Pinpoint the cell where the given text exists, returning its (x, y) midpoint coordinate. 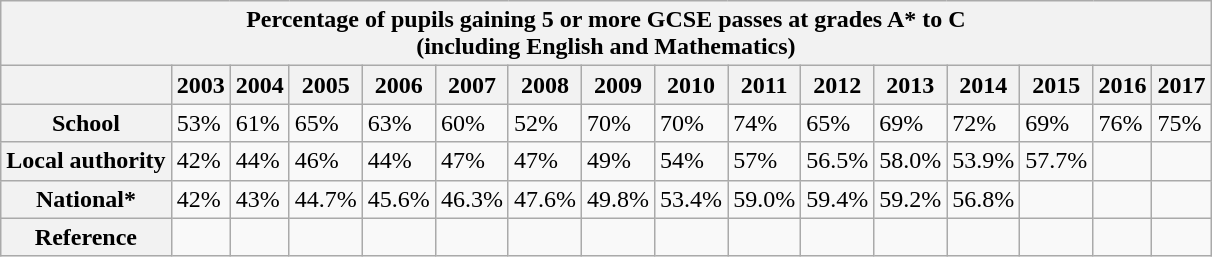
2013 (910, 85)
2003 (200, 85)
2014 (984, 85)
57% (764, 161)
Percentage of pupils gaining 5 or more GCSE passes at grades A* to C(including English and Mathematics) (606, 34)
2017 (1182, 85)
44.7% (326, 199)
46% (326, 161)
2009 (618, 85)
43% (260, 199)
2016 (1122, 85)
53% (200, 123)
School (86, 123)
61% (260, 123)
56.8% (984, 199)
49.8% (618, 199)
76% (1122, 123)
53.4% (692, 199)
58.0% (910, 161)
54% (692, 161)
59.2% (910, 199)
2008 (544, 85)
2007 (472, 85)
2012 (838, 85)
45.6% (398, 199)
53.9% (984, 161)
2011 (764, 85)
2006 (398, 85)
60% (472, 123)
Reference (86, 237)
74% (764, 123)
2010 (692, 85)
59.4% (838, 199)
49% (618, 161)
75% (1182, 123)
2015 (1056, 85)
57.7% (1056, 161)
47.6% (544, 199)
63% (398, 123)
2004 (260, 85)
72% (984, 123)
2005 (326, 85)
Local authority (86, 161)
56.5% (838, 161)
52% (544, 123)
59.0% (764, 199)
National* (86, 199)
46.3% (472, 199)
